Determine the (X, Y) coordinate at the center of the cell enclosing the given text.  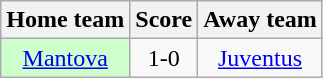
Score (164, 20)
1-0 (164, 58)
Juventus (260, 58)
Home team (66, 20)
Away team (260, 20)
Mantova (66, 58)
